Search for the cell housing the specified text and yield its (X, Y) center coordinate. 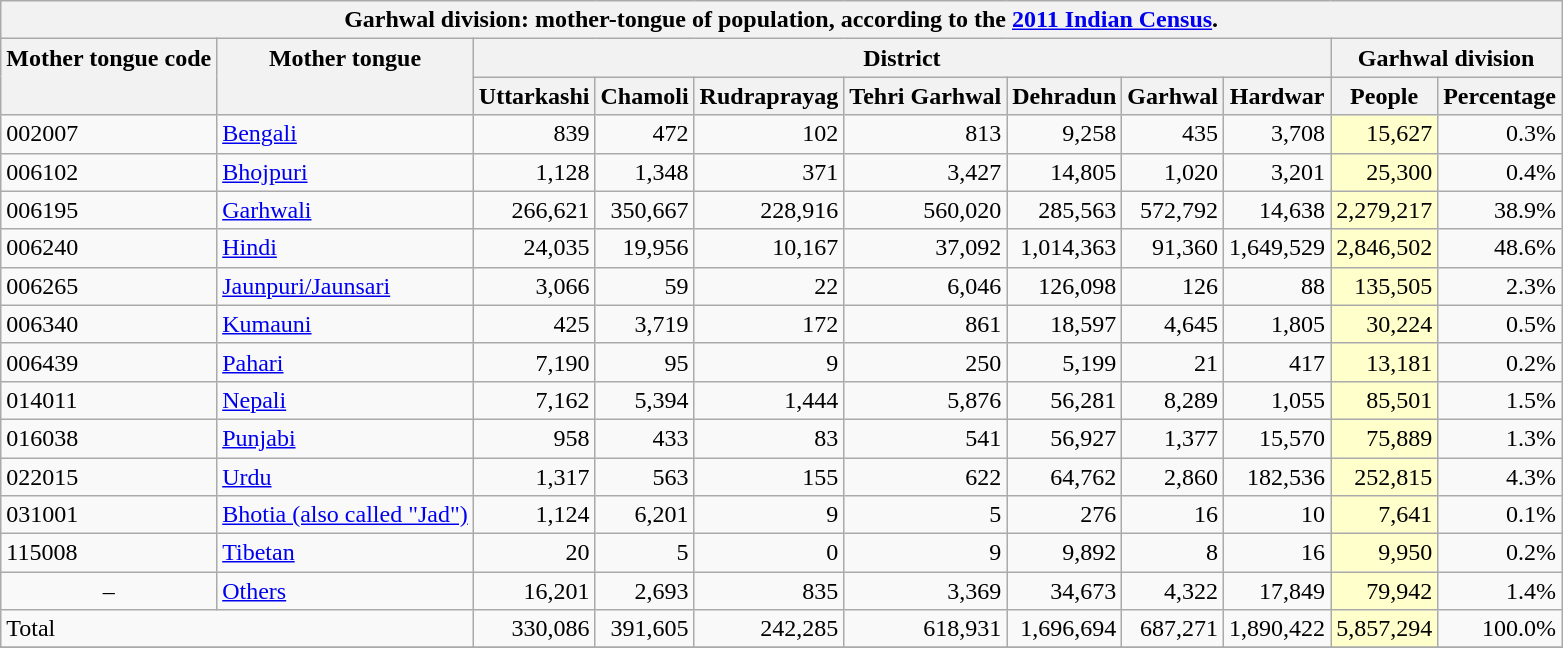
1,377 (1173, 438)
21 (1173, 362)
19,956 (644, 248)
15,627 (1384, 134)
4,645 (1173, 324)
1,696,694 (1064, 629)
Kumauni (346, 324)
3,201 (1278, 172)
Garhwal division: mother-tongue of population, according to the 2011 Indian Census. (782, 20)
64,762 (1064, 477)
1.5% (1500, 400)
618,931 (926, 629)
17,849 (1278, 591)
13,181 (1384, 362)
958 (534, 438)
5,199 (1064, 362)
18,597 (1064, 324)
002007 (109, 134)
30,224 (1384, 324)
839 (534, 134)
126,098 (1064, 286)
687,271 (1173, 629)
252,815 (1384, 477)
Uttarkashi (534, 96)
Bengali (346, 134)
1,020 (1173, 172)
5,857,294 (1384, 629)
20 (534, 553)
835 (769, 591)
3,719 (644, 324)
3,427 (926, 172)
Punjabi (346, 438)
563 (644, 477)
95 (644, 362)
Percentage (1500, 96)
541 (926, 438)
006195 (109, 210)
Rudraprayag (769, 96)
8,289 (1173, 400)
228,916 (769, 210)
006340 (109, 324)
10 (1278, 515)
9,950 (1384, 553)
24,035 (534, 248)
48.6% (1500, 248)
79,942 (1384, 591)
006265 (109, 286)
1,444 (769, 400)
155 (769, 477)
1,805 (1278, 324)
Mother tongue code (109, 77)
172 (769, 324)
2,846,502 (1384, 248)
813 (926, 134)
1,890,422 (1278, 629)
2,860 (1173, 477)
1,348 (644, 172)
1,317 (534, 477)
34,673 (1064, 591)
9,258 (1064, 134)
022015 (109, 477)
Mother tongue (346, 77)
266,621 (534, 210)
0 (769, 553)
182,536 (1278, 477)
285,563 (1064, 210)
1,649,529 (1278, 248)
83 (769, 438)
006439 (109, 362)
276 (1064, 515)
425 (534, 324)
25,300 (1384, 172)
0.3% (1500, 134)
People (1384, 96)
Garhwal (1173, 96)
2,693 (644, 591)
5,394 (644, 400)
1,128 (534, 172)
371 (769, 172)
433 (644, 438)
22 (769, 286)
016038 (109, 438)
District (902, 58)
Pahari (346, 362)
Nepali (346, 400)
1.3% (1500, 438)
56,281 (1064, 400)
0.4% (1500, 172)
435 (1173, 134)
88 (1278, 286)
85,501 (1384, 400)
014011 (109, 400)
Hardwar (1278, 96)
100.0% (1500, 629)
Bhojpuri (346, 172)
6,046 (926, 286)
102 (769, 134)
16,201 (534, 591)
006240 (109, 248)
8 (1173, 553)
2.3% (1500, 286)
250 (926, 362)
3,708 (1278, 134)
10,167 (769, 248)
Garhwal division (1446, 58)
006102 (109, 172)
7,162 (534, 400)
4.3% (1500, 477)
126 (1173, 286)
3,369 (926, 591)
031001 (109, 515)
330,086 (534, 629)
Hindi (346, 248)
135,505 (1384, 286)
59 (644, 286)
9,892 (1064, 553)
Urdu (346, 477)
Others (346, 591)
7,641 (1384, 515)
242,285 (769, 629)
417 (1278, 362)
3,066 (534, 286)
Jaunpuri/Jaunsari (346, 286)
1,055 (1278, 400)
– (109, 591)
37,092 (926, 248)
Total (238, 629)
Garhwali (346, 210)
38.9% (1500, 210)
14,638 (1278, 210)
1,124 (534, 515)
0.1% (1500, 515)
14,805 (1064, 172)
56,927 (1064, 438)
2,279,217 (1384, 210)
115008 (109, 553)
7,190 (534, 362)
6,201 (644, 515)
Chamoli (644, 96)
Tibetan (346, 553)
91,360 (1173, 248)
572,792 (1173, 210)
Tehri Garhwal (926, 96)
1,014,363 (1064, 248)
15,570 (1278, 438)
861 (926, 324)
4,322 (1173, 591)
560,020 (926, 210)
622 (926, 477)
391,605 (644, 629)
0.5% (1500, 324)
472 (644, 134)
1.4% (1500, 591)
75,889 (1384, 438)
5,876 (926, 400)
350,667 (644, 210)
Bhotia (also called "Jad") (346, 515)
Dehradun (1064, 96)
